For the text-containing cell, return its midpoint in (x, y) coordinate format. 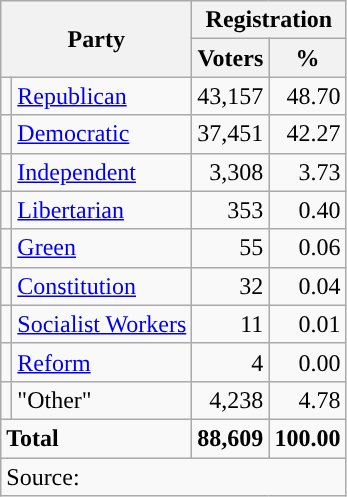
0.01 (308, 324)
0.40 (308, 210)
353 (230, 210)
3,308 (230, 172)
Constitution (102, 286)
% (308, 58)
42.27 (308, 134)
0.04 (308, 286)
11 (230, 324)
37,451 (230, 134)
Reform (102, 362)
4,238 (230, 400)
55 (230, 248)
88,609 (230, 438)
Total (96, 438)
Source: (174, 477)
4 (230, 362)
0.00 (308, 362)
100.00 (308, 438)
0.06 (308, 248)
"Other" (102, 400)
4.78 (308, 400)
43,157 (230, 96)
Democratic (102, 134)
32 (230, 286)
Green (102, 248)
3.73 (308, 172)
48.70 (308, 96)
Libertarian (102, 210)
Socialist Workers (102, 324)
Registration (269, 20)
Voters (230, 58)
Independent (102, 172)
Republican (102, 96)
Party (96, 39)
